Capture the cell that displays the provided text and extract its (x, y) central coordinate. 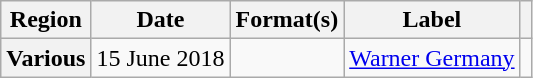
Format(s) (287, 20)
Warner Germany (432, 58)
Date (160, 20)
15 June 2018 (160, 58)
Various (46, 58)
Region (46, 20)
Label (432, 20)
